For the text-containing cell, return its midpoint in [x, y] coordinate format. 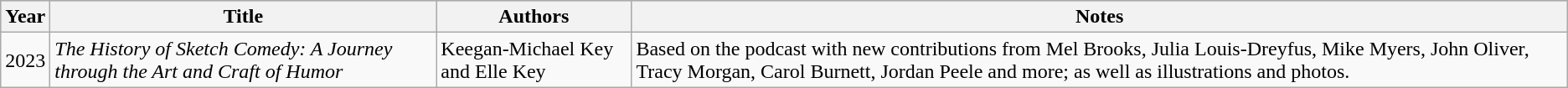
The History of Sketch Comedy: A Journey through the Art and Craft of Humor [243, 60]
Notes [1099, 17]
Year [25, 17]
Title [243, 17]
Authors [534, 17]
Keegan-Michael Key and Elle Key [534, 60]
2023 [25, 60]
